Identify which cell holds the provided text, then report its (X, Y) central coordinate. 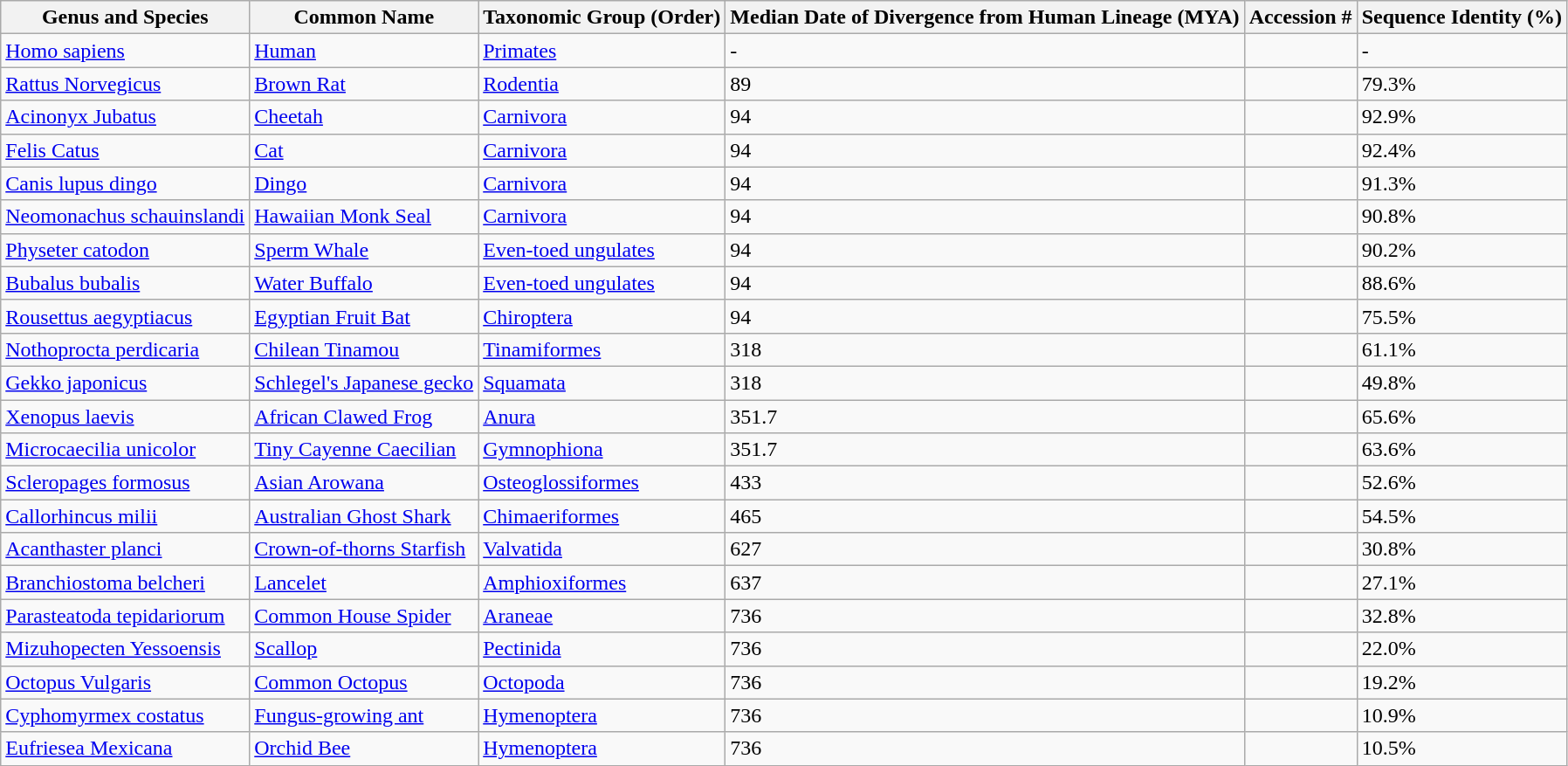
Water Buffalo (364, 283)
Physeter catodon (126, 250)
92.9% (1461, 117)
Acanthaster planci (126, 549)
Scallop (364, 649)
Common House Spider (364, 616)
27.1% (1461, 583)
75.5% (1461, 316)
Orchid Bee (364, 749)
90.8% (1461, 217)
Araneae (602, 616)
433 (985, 483)
65.6% (1461, 417)
Hawaiian Monk Seal (364, 217)
Pectinida (602, 649)
Tinamiformes (602, 349)
Sequence Identity (%) (1461, 17)
Chilean Tinamou (364, 349)
22.0% (1461, 649)
49.8% (1461, 383)
Egyptian Fruit Bat (364, 316)
Asian Arowana (364, 483)
Accession # (1301, 17)
10.9% (1461, 715)
Octopoda (602, 682)
10.5% (1461, 749)
Australian Ghost Shark (364, 516)
Scleropages formosus (126, 483)
61.1% (1461, 349)
Anura (602, 417)
Canis lupus dingo (126, 183)
92.4% (1461, 150)
Primates (602, 51)
Schlegel's Japanese gecko (364, 383)
Lancelet (364, 583)
Fungus-growing ant (364, 715)
Homo sapiens (126, 51)
52.6% (1461, 483)
Amphioxiformes (602, 583)
Rattus Norvegicus (126, 84)
Osteoglossiformes (602, 483)
Common Octopus (364, 682)
Cyphomyrmex costatus (126, 715)
Brown Rat (364, 84)
627 (985, 549)
Bubalus bubalis (126, 283)
Gekko japonicus (126, 383)
Gymnophiona (602, 450)
Chimaeriformes (602, 516)
Neomonachus schauinslandi (126, 217)
Sperm Whale (364, 250)
Callorhincus milii (126, 516)
Tiny Cayenne Caecilian (364, 450)
Common Name (364, 17)
Median Date of Divergence from Human Lineage (MYA) (985, 17)
Felis Catus (126, 150)
32.8% (1461, 616)
637 (985, 583)
Cat (364, 150)
Acinonyx Jubatus (126, 117)
Crown-of-thorns Starfish (364, 549)
Rodentia (602, 84)
Microcaecilia unicolor (126, 450)
Dingo (364, 183)
90.2% (1461, 250)
Taxonomic Group (Order) (602, 17)
Cheetah (364, 117)
Branchiostoma belcheri (126, 583)
Nothoprocta perdicaria (126, 349)
88.6% (1461, 283)
Mizuhopecten Yessoensis (126, 649)
Octopus Vulgaris (126, 682)
Human (364, 51)
Chiroptera (602, 316)
63.6% (1461, 450)
465 (985, 516)
Eufriesea Mexicana (126, 749)
Valvatida (602, 549)
89 (985, 84)
Genus and Species (126, 17)
African Clawed Frog (364, 417)
30.8% (1461, 549)
Squamata (602, 383)
54.5% (1461, 516)
Rousettus aegyptiacus (126, 316)
79.3% (1461, 84)
Parasteatoda tepidariorum (126, 616)
Xenopus laevis (126, 417)
91.3% (1461, 183)
19.2% (1461, 682)
